Identify which cell holds the provided text, then report its (x, y) central coordinate. 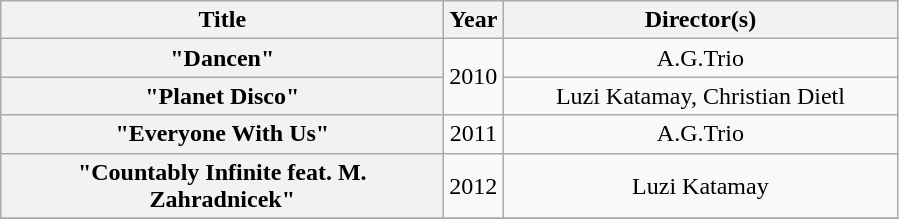
Year (474, 20)
"Countably Infinite feat. M. Zahradnicek" (222, 186)
Luzi Katamay (700, 186)
2012 (474, 186)
"Planet Disco" (222, 96)
2011 (474, 134)
Director(s) (700, 20)
"Dancen" (222, 58)
Title (222, 20)
Luzi Katamay, Christian Dietl (700, 96)
2010 (474, 77)
"Everyone With Us" (222, 134)
